Locate the cell with the specified text and output its (X, Y) center coordinate. 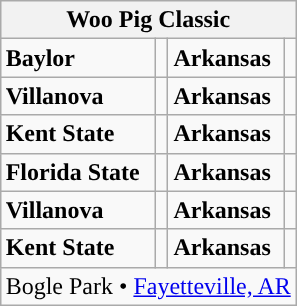
Florida State (78, 172)
Woo Pig Classic (148, 20)
Bogle Park • Fayetteville, AR (148, 286)
Baylor (78, 58)
